For the text-containing cell, return its midpoint in [X, Y] coordinate format. 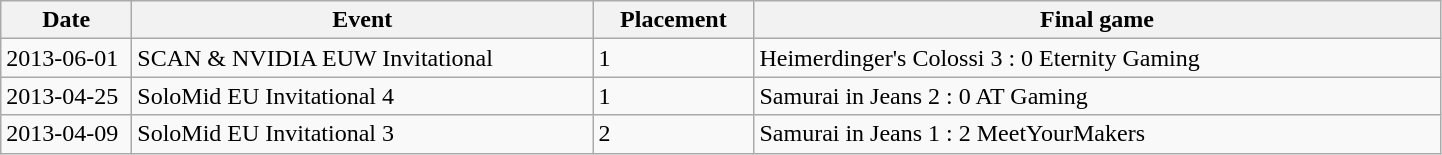
Date [66, 20]
SoloMid EU Invitational 4 [362, 96]
2013-04-25 [66, 96]
2 [674, 134]
SCAN & NVIDIA EUW Invitational [362, 58]
Placement [674, 20]
SoloMid EU Invitational 3 [362, 134]
2013-04-09 [66, 134]
2013-06-01 [66, 58]
Samurai in Jeans 2 : 0 AT Gaming [1097, 96]
Final game [1097, 20]
Heimerdinger's Colossi 3 : 0 Eternity Gaming [1097, 58]
Samurai in Jeans 1 : 2 MeetYourMakers [1097, 134]
Event [362, 20]
